Extract the (x, y) coordinate from the center of the cell holding the provided text.  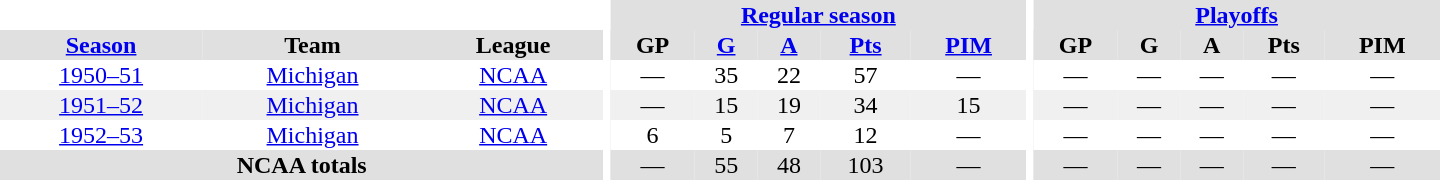
48 (790, 165)
34 (866, 105)
Season (101, 45)
6 (652, 135)
NCAA totals (302, 165)
1952–53 (101, 135)
12 (866, 135)
League (513, 45)
Team (312, 45)
Playoffs (1236, 15)
1950–51 (101, 75)
Regular season (818, 15)
5 (726, 135)
35 (726, 75)
19 (790, 105)
7 (790, 135)
57 (866, 75)
55 (726, 165)
1951–52 (101, 105)
103 (866, 165)
22 (790, 75)
